Capture the cell that displays the provided text and extract its (x, y) central coordinate. 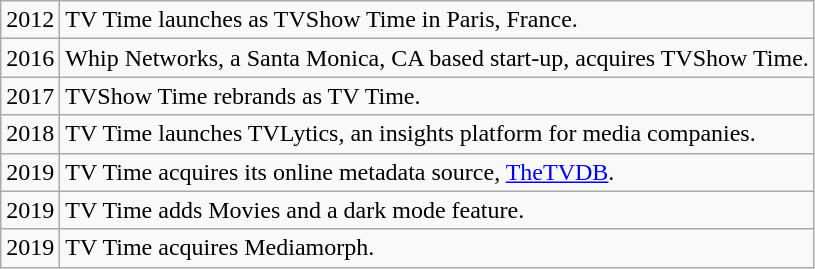
TVShow Time rebrands as TV Time. (438, 96)
2016 (30, 58)
2017 (30, 96)
2012 (30, 20)
2018 (30, 134)
TV Time acquires its online metadata source, TheTVDB. (438, 172)
TV Time launches TVLytics, an insights platform for media companies. (438, 134)
TV Time launches as TVShow Time in Paris, France. (438, 20)
TV Time adds Movies and a dark mode feature. (438, 210)
TV Time acquires Mediamorph. (438, 248)
Whip Networks, a Santa Monica, CA based start-up, acquires TVShow Time. (438, 58)
